Detect which cell encompasses the target text, then output its [x, y] center coordinate. 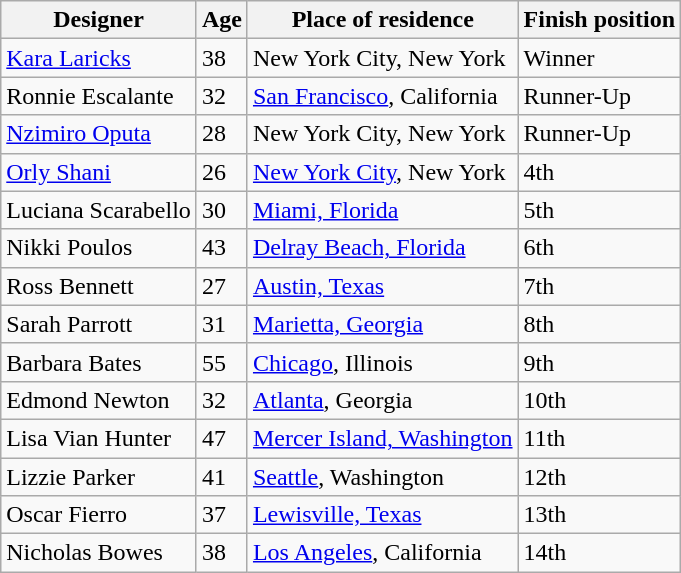
Lewisville, Texas [382, 515]
11th [599, 438]
Age [222, 20]
Los Angeles, California [382, 553]
Oscar Fierro [99, 515]
Ronnie Escalante [99, 96]
Kara Laricks [99, 58]
Nzimiro Oputa [99, 134]
28 [222, 134]
43 [222, 248]
Sarah Parrott [99, 324]
Atlanta, Georgia [382, 400]
55 [222, 362]
San Francisco, California [382, 96]
Place of residence [382, 20]
Edmond Newton [99, 400]
Orly Shani [99, 172]
8th [599, 324]
12th [599, 477]
Nikki Poulos [99, 248]
6th [599, 248]
41 [222, 477]
37 [222, 515]
10th [599, 400]
26 [222, 172]
Designer [99, 20]
5th [599, 210]
Seattle, Washington [382, 477]
14th [599, 553]
Lizzie Parker [99, 477]
Lisa Vian Hunter [99, 438]
30 [222, 210]
4th [599, 172]
Luciana Scarabello [99, 210]
Nicholas Bowes [99, 553]
Delray Beach, Florida [382, 248]
7th [599, 286]
31 [222, 324]
Miami, Florida [382, 210]
27 [222, 286]
Mercer Island, Washington [382, 438]
47 [222, 438]
9th [599, 362]
Barbara Bates [99, 362]
Winner [599, 58]
13th [599, 515]
Marietta, Georgia [382, 324]
Chicago, Illinois [382, 362]
Austin, Texas [382, 286]
Finish position [599, 20]
Ross Bennett [99, 286]
